Capture the cell that displays the provided text and extract its [x, y] central coordinate. 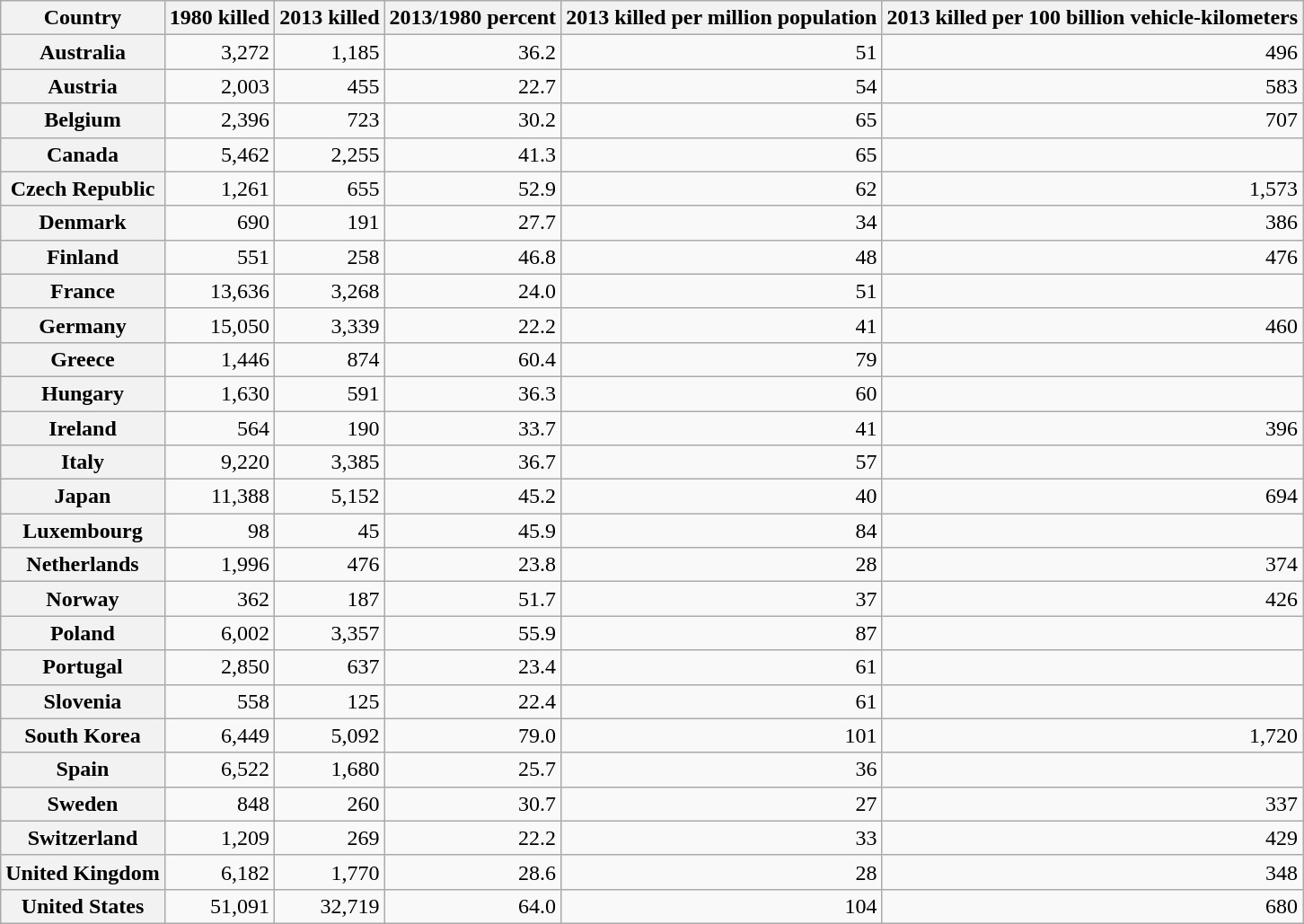
3,339 [330, 325]
Italy [83, 462]
37 [722, 599]
1,185 [330, 52]
2,255 [330, 154]
1,261 [219, 189]
2,003 [219, 86]
South Korea [83, 735]
Netherlands [83, 565]
36.7 [472, 462]
5,152 [330, 497]
United States [83, 906]
45.9 [472, 531]
429 [1092, 838]
2013 killed [330, 18]
Norway [83, 599]
Greece [83, 359]
52.9 [472, 189]
79 [722, 359]
36 [722, 770]
848 [219, 804]
637 [330, 667]
2013 killed per 100 billion vehicle-kilometers [1092, 18]
125 [330, 701]
101 [722, 735]
France [83, 291]
36.3 [472, 393]
23.8 [472, 565]
386 [1092, 223]
269 [330, 838]
Country [83, 18]
27.7 [472, 223]
2,850 [219, 667]
27 [722, 804]
Australia [83, 52]
45.2 [472, 497]
24.0 [472, 291]
60 [722, 393]
45 [330, 531]
551 [219, 257]
1,680 [330, 770]
34 [722, 223]
1,446 [219, 359]
11,388 [219, 497]
496 [1092, 52]
187 [330, 599]
6,449 [219, 735]
191 [330, 223]
30.7 [472, 804]
23.4 [472, 667]
1980 killed [219, 18]
64.0 [472, 906]
84 [722, 531]
Spain [83, 770]
564 [219, 428]
41.3 [472, 154]
874 [330, 359]
Czech Republic [83, 189]
1,720 [1092, 735]
36.2 [472, 52]
9,220 [219, 462]
22.4 [472, 701]
1,573 [1092, 189]
Austria [83, 86]
Luxembourg [83, 531]
33.7 [472, 428]
426 [1092, 599]
455 [330, 86]
46.8 [472, 257]
723 [330, 120]
22.7 [472, 86]
583 [1092, 86]
3,268 [330, 291]
5,462 [219, 154]
40 [722, 497]
Hungary [83, 393]
98 [219, 531]
1,630 [219, 393]
396 [1092, 428]
Portugal [83, 667]
591 [330, 393]
1,209 [219, 838]
Belgium [83, 120]
87 [722, 633]
Germany [83, 325]
57 [722, 462]
Switzerland [83, 838]
190 [330, 428]
62 [722, 189]
54 [722, 86]
60.4 [472, 359]
2013 killed per million population [722, 18]
5,092 [330, 735]
32,719 [330, 906]
558 [219, 701]
348 [1092, 872]
337 [1092, 804]
Canada [83, 154]
United Kingdom [83, 872]
2013/1980 percent [472, 18]
374 [1092, 565]
6,182 [219, 872]
680 [1092, 906]
15,050 [219, 325]
55.9 [472, 633]
13,636 [219, 291]
33 [722, 838]
6,522 [219, 770]
1,996 [219, 565]
258 [330, 257]
Denmark [83, 223]
51,091 [219, 906]
690 [219, 223]
28.6 [472, 872]
655 [330, 189]
30.2 [472, 120]
25.7 [472, 770]
Poland [83, 633]
Slovenia [83, 701]
2,396 [219, 120]
48 [722, 257]
3,385 [330, 462]
707 [1092, 120]
694 [1092, 497]
Japan [83, 497]
460 [1092, 325]
Ireland [83, 428]
260 [330, 804]
3,357 [330, 633]
3,272 [219, 52]
104 [722, 906]
1,770 [330, 872]
Sweden [83, 804]
51.7 [472, 599]
Finland [83, 257]
79.0 [472, 735]
6,002 [219, 633]
362 [219, 599]
